Scan for the cell matching the given text and deliver its (x, y) coordinate at center. 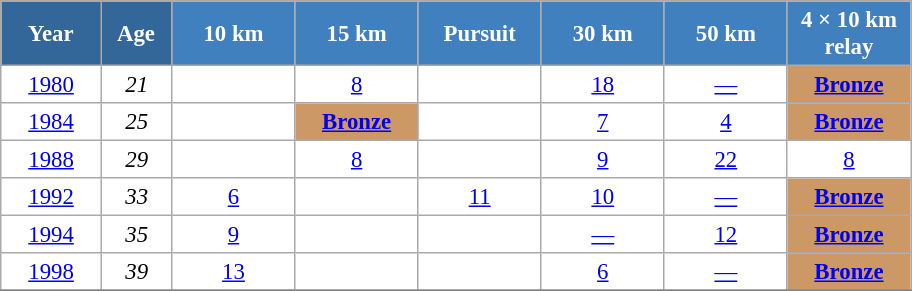
25 (136, 122)
1994 (52, 235)
1980 (52, 85)
50 km (726, 34)
1992 (52, 197)
29 (136, 160)
Pursuit (480, 34)
22 (726, 160)
Year (52, 34)
15 km (356, 34)
Age (136, 34)
30 km (602, 34)
21 (136, 85)
7 (602, 122)
35 (136, 235)
11 (480, 197)
1988 (52, 160)
18 (602, 85)
10 (602, 197)
4 (726, 122)
12 (726, 235)
33 (136, 197)
10 km (234, 34)
6 (234, 197)
4 × 10 km relay (848, 34)
1984 (52, 122)
